Detect which cell encompasses the target text, then output its [x, y] center coordinate. 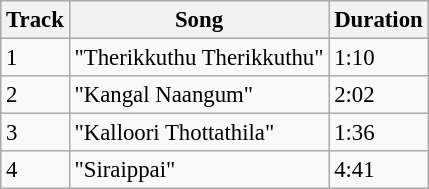
"Kangal Naangum" [199, 95]
Song [199, 20]
"Therikkuthu Therikkuthu" [199, 58]
3 [35, 133]
Duration [378, 20]
2 [35, 95]
"Siraippai" [199, 170]
4:41 [378, 170]
2:02 [378, 95]
"Kalloori Thottathila" [199, 133]
Track [35, 20]
1 [35, 58]
4 [35, 170]
1:10 [378, 58]
1:36 [378, 133]
